Detect which cell encompasses the target text, then output its (X, Y) center coordinate. 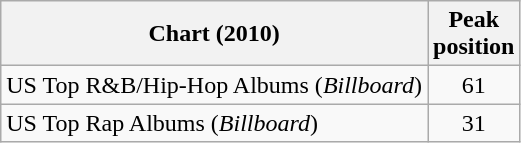
US Top R&B/Hip-Hop Albums (Billboard) (214, 85)
61 (474, 85)
US Top Rap Albums (Billboard) (214, 123)
31 (474, 123)
Chart (2010) (214, 34)
Peakposition (474, 34)
